Output the [X, Y] coordinate of the center of the cell containing the given text.  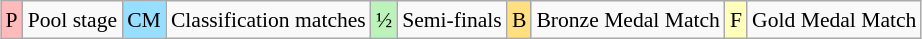
P [12, 20]
Semi-finals [452, 20]
F [736, 20]
Classification matches [268, 20]
½ [384, 20]
Bronze Medal Match [628, 20]
CM [144, 20]
Gold Medal Match [834, 20]
Pool stage [72, 20]
B [520, 20]
